Provide the [X, Y] coordinate of the cell's center where the given text is located.  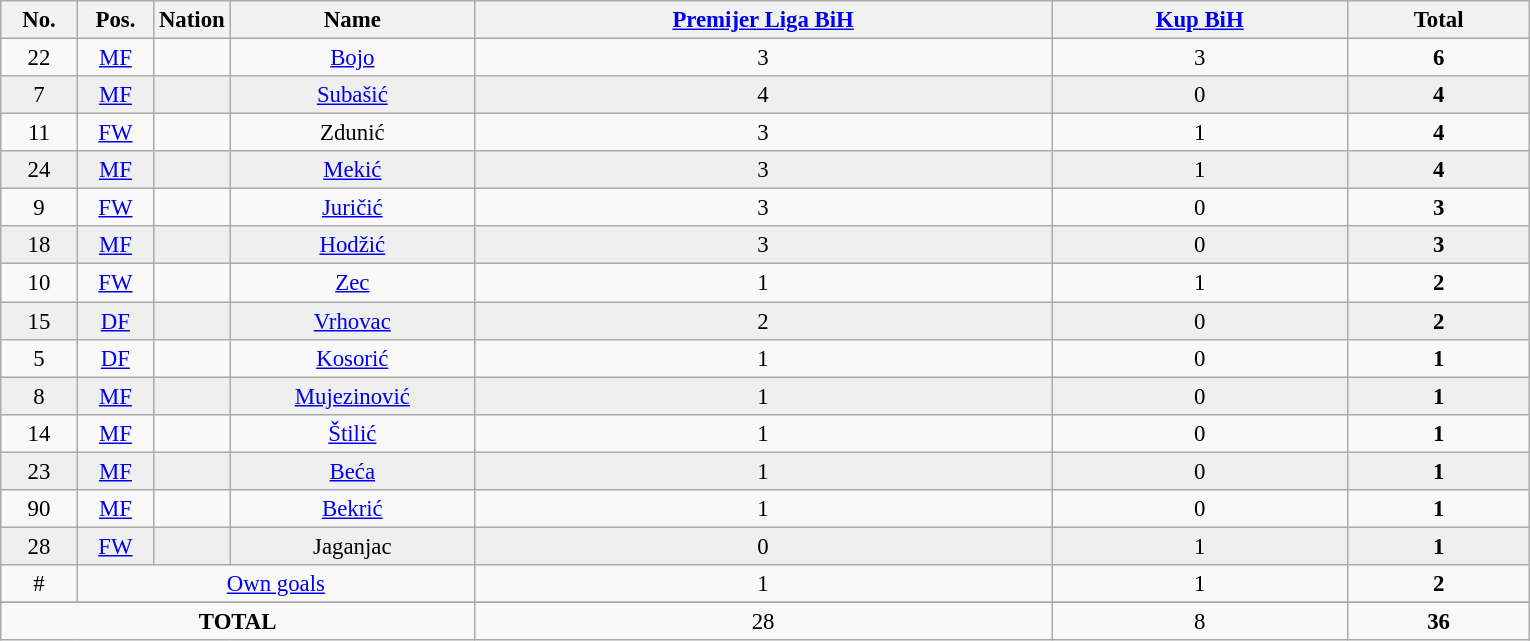
Mekić [352, 170]
Kosorić [352, 358]
Own goals [276, 584]
9 [39, 208]
Kup BiH [1200, 20]
6 [1439, 58]
Nation [192, 20]
No. [39, 20]
10 [39, 283]
Premijer Liga BiH [764, 20]
Beća [352, 471]
Hodžić [352, 245]
Bekrić [352, 509]
23 [39, 471]
7 [39, 95]
90 [39, 509]
Subašić [352, 95]
Zec [352, 283]
24 [39, 170]
Name [352, 20]
TOTAL [238, 621]
15 [39, 321]
5 [39, 358]
Zdunić [352, 133]
22 [39, 58]
Vrhovac [352, 321]
# [39, 584]
36 [1439, 621]
Total [1439, 20]
Štilić [352, 433]
Juričić [352, 208]
11 [39, 133]
Bojo [352, 58]
14 [39, 433]
18 [39, 245]
Mujezinović [352, 396]
Pos. [115, 20]
Jaganjac [352, 546]
